Return [X, Y] of the center of cell containing provided text 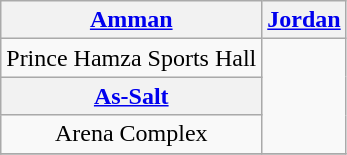
As-Salt [132, 96]
Arena Complex [132, 134]
Amman [132, 20]
Jordan [304, 20]
Prince Hamza Sports Hall [132, 58]
